Determine the [x, y] coordinate at the center of the cell enclosing the given text.  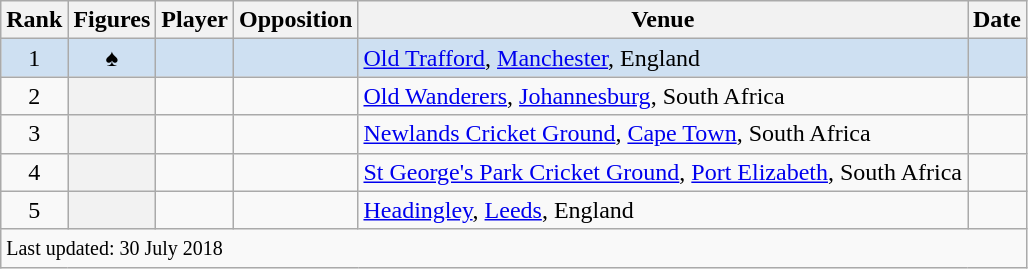
Date [998, 20]
5 [34, 210]
Old Trafford, Manchester, England [663, 58]
St George's Park Cricket Ground, Port Elizabeth, South Africa [663, 172]
2 [34, 96]
♠ [112, 58]
Opposition [296, 20]
4 [34, 172]
Newlands Cricket Ground, Cape Town, South Africa [663, 134]
Venue [663, 20]
Player [195, 20]
Figures [112, 20]
1 [34, 58]
Rank [34, 20]
Old Wanderers, Johannesburg, South Africa [663, 96]
3 [34, 134]
Headingley, Leeds, England [663, 210]
Last updated: 30 July 2018 [514, 248]
